Detect which cell encompasses the target text, then output its (X, Y) center coordinate. 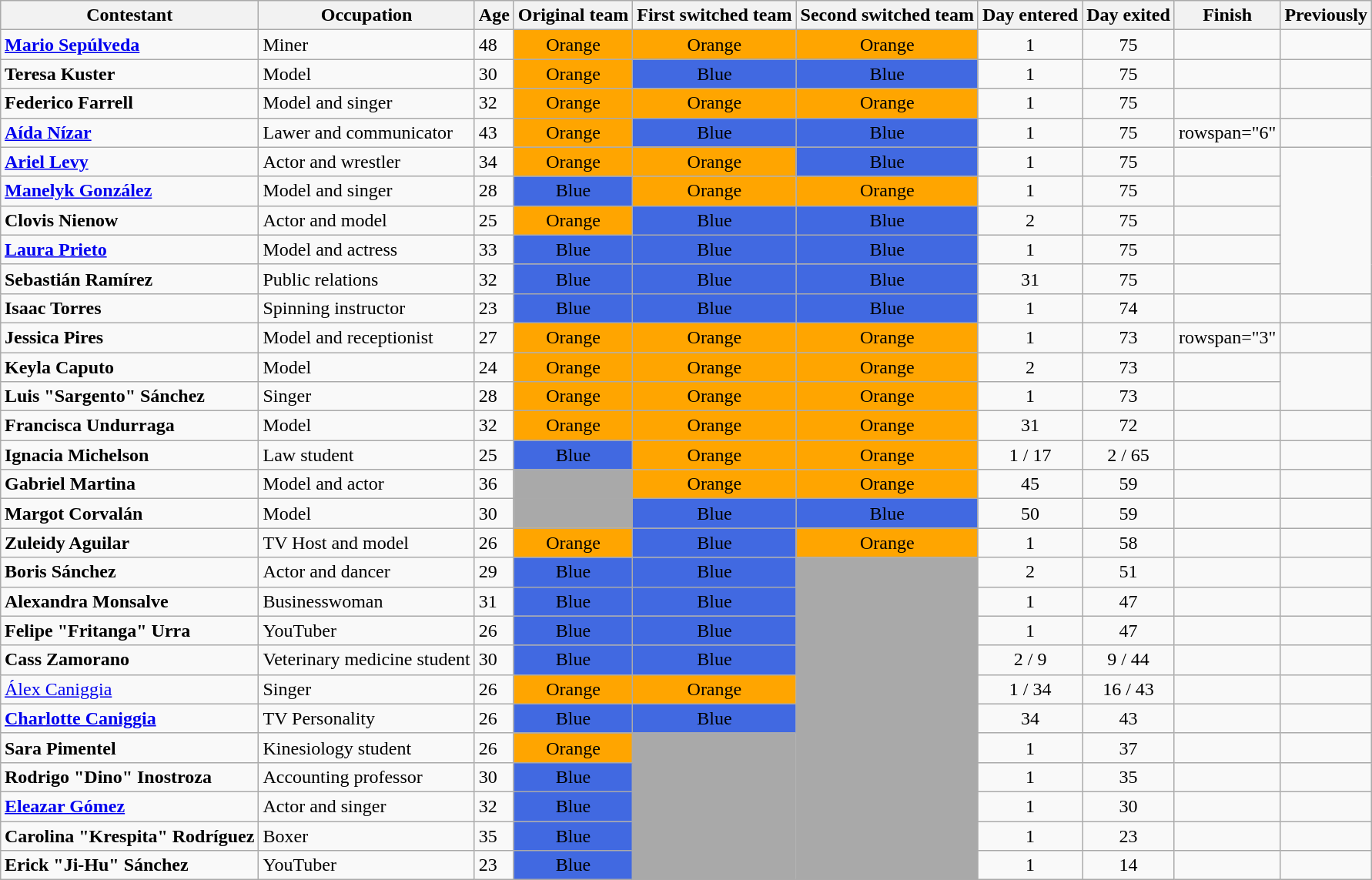
Ariel Levy (129, 162)
Eleazar Gómez (129, 806)
Actor and singer (366, 806)
Alexandra Monsalve (129, 601)
Margot Corvalán (129, 514)
48 (494, 45)
50 (1030, 514)
rowspan="3" (1227, 337)
Mario Sepúlveda (129, 45)
Boris Sánchez (129, 572)
Finish (1227, 15)
TV Host and model (366, 543)
33 (494, 249)
Rodrigo "Dino" Inostroza (129, 777)
74 (1129, 308)
24 (494, 367)
Erick "Ji-Hu" Sánchez (129, 865)
Gabriel Martina (129, 484)
Second switched team (887, 15)
Aída Nízar (129, 132)
Law student (366, 455)
Ignacia Michelson (129, 455)
Spinning instructor (366, 308)
51 (1129, 572)
Lawer and communicator (366, 132)
Public relations (366, 279)
Original team (573, 15)
58 (1129, 543)
Felipe "Fritanga" Urra (129, 631)
45 (1030, 484)
Sara Pimentel (129, 748)
2 / 9 (1030, 660)
29 (494, 572)
Zuleidy Aguilar (129, 543)
Boxer (366, 835)
Model and actress (366, 249)
Veterinary medicine student (366, 660)
Teresa Kuster (129, 74)
Isaac Torres (129, 308)
27 (494, 337)
Occupation (366, 15)
Manelyk González (129, 191)
72 (1129, 426)
Kinesiology student (366, 748)
Actor and dancer (366, 572)
Age (494, 15)
Actor and wrestler (366, 162)
Day exited (1129, 15)
2 / 65 (1129, 455)
Carolina "Krespita" Rodríguez (129, 835)
14 (1129, 865)
9 / 44 (1129, 660)
Actor and model (366, 220)
Previously (1326, 15)
Miner (366, 45)
Francisca Undurraga (129, 426)
Álex Caniggia (129, 689)
16 / 43 (1129, 689)
Accounting professor (366, 777)
Contestant (129, 15)
Charlotte Caniggia (129, 718)
Jessica Pires (129, 337)
First switched team (714, 15)
Sebastián Ramírez (129, 279)
Model and actor (366, 484)
Federico Farrell (129, 103)
Keyla Caputo (129, 367)
Luis "Sargento" Sánchez (129, 397)
Cass Zamorano (129, 660)
Laura Prieto (129, 249)
1 / 17 (1030, 455)
Model and receptionist (366, 337)
Day entered (1030, 15)
37 (1129, 748)
1 / 34 (1030, 689)
Businesswoman (366, 601)
TV Personality (366, 718)
36 (494, 484)
Clovis Nienow (129, 220)
rowspan="6" (1227, 132)
